Extract the [X, Y] coordinate from the center of the cell holding the provided text.  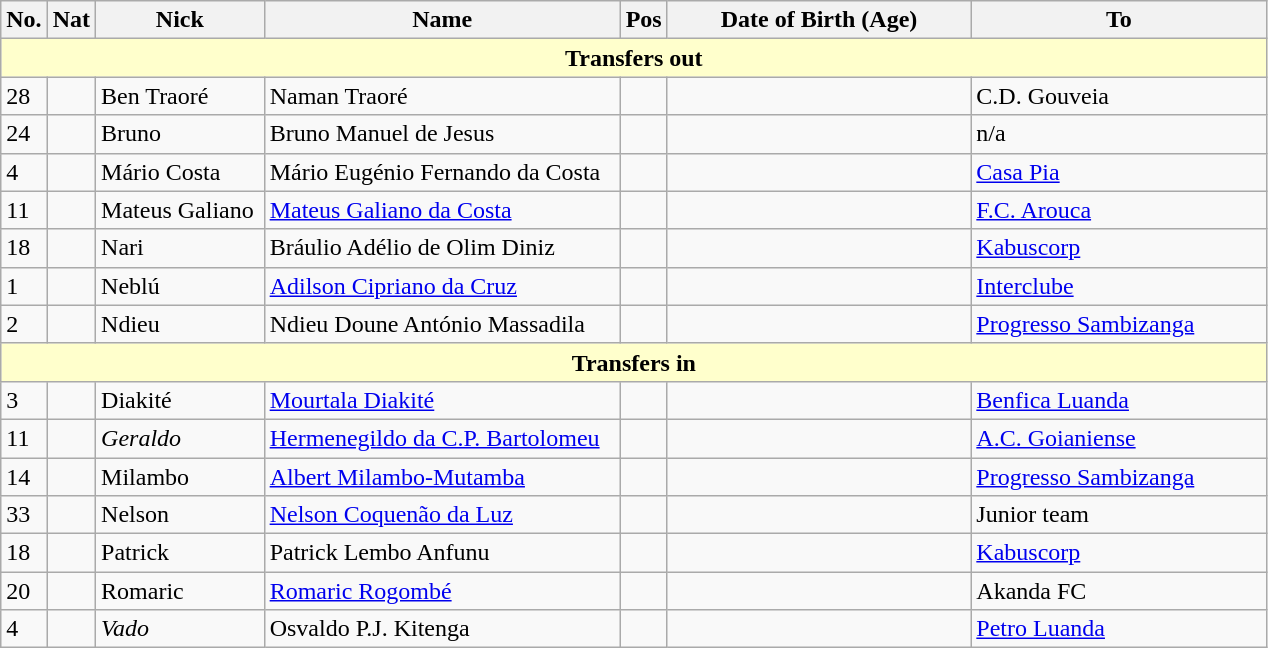
Vado [180, 629]
Junior team [1119, 515]
Patrick [180, 553]
Hermenegildo da C.P. Bartolomeu [442, 438]
20 [24, 591]
Nat [71, 20]
Adilson Cipriano da Cruz [442, 286]
Milambo [180, 477]
Osvaldo P.J. Kitenga [442, 629]
Ben Traoré [180, 96]
Nari [180, 248]
3 [24, 400]
Name [442, 20]
Neblú [180, 286]
A.C. Goianiense [1119, 438]
No. [24, 20]
Romaric Rogombé [442, 591]
14 [24, 477]
Casa Pia [1119, 172]
Date of Birth (Age) [819, 20]
Mourtala Diakité [442, 400]
n/a [1119, 134]
Mateus Galiano da Costa [442, 210]
Geraldo [180, 438]
24 [24, 134]
Pos [644, 20]
Benfica Luanda [1119, 400]
Diakité [180, 400]
Ndieu Doune António Massadila [442, 324]
Transfers in [634, 362]
Bruno [180, 134]
Albert Milambo-Mutamba [442, 477]
Naman Traoré [442, 96]
C.D. Gouveia [1119, 96]
1 [24, 286]
F.C. Arouca [1119, 210]
Nick [180, 20]
Transfers out [634, 58]
Nelson Coquenão da Luz [442, 515]
28 [24, 96]
2 [24, 324]
Mateus Galiano [180, 210]
Ndieu [180, 324]
Petro Luanda [1119, 629]
Interclube [1119, 286]
Mário Eugénio Fernando da Costa [442, 172]
Bruno Manuel de Jesus [442, 134]
Akanda FC [1119, 591]
Romaric [180, 591]
Bráulio Adélio de Olim Diniz [442, 248]
Patrick Lembo Anfunu [442, 553]
To [1119, 20]
Mário Costa [180, 172]
Nelson [180, 515]
33 [24, 515]
